Locate the cell with the specified text and output its (x, y) center coordinate. 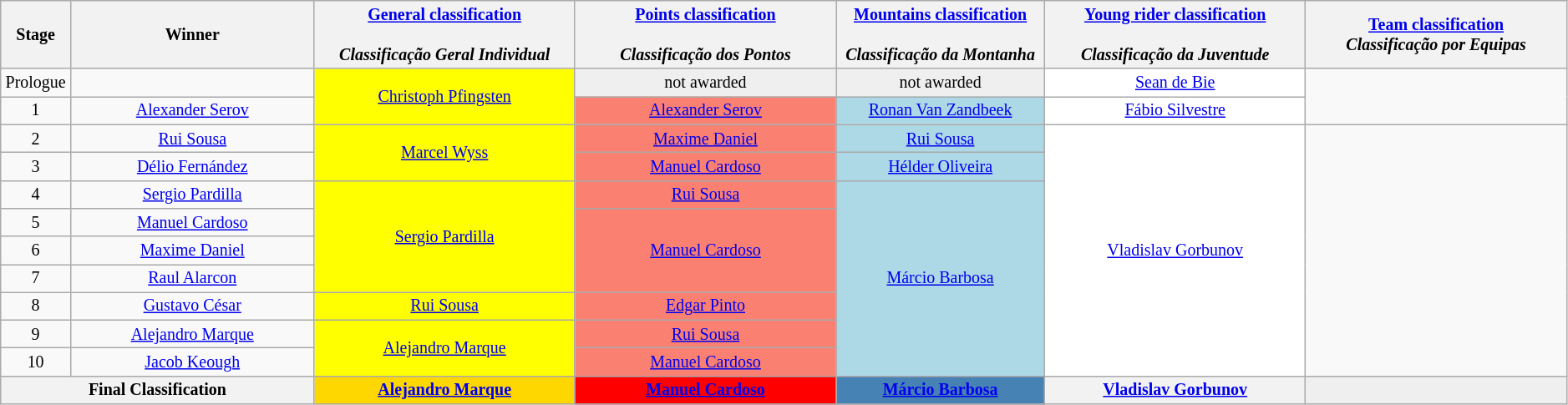
Fábio Silvestre (1175, 110)
Christoph Pfingsten (444, 97)
10 (36, 362)
Winner (192, 35)
Sean de Bie (1175, 84)
8 (36, 306)
3 (36, 167)
Hélder Oliveira (941, 167)
4 (36, 194)
7 (36, 279)
Marcel Wyss (444, 152)
Prologue (36, 84)
Gustavo César (192, 306)
Points classificationClassificação dos Pontos (705, 35)
Young rider classificationClassificação da Juventude (1175, 35)
Délio Fernández (192, 167)
9 (36, 334)
Raul Alarcon (192, 279)
Mountains classificationClassificação da Montanha (941, 35)
Final Classification (157, 391)
6 (36, 251)
1 (36, 110)
Team classificationClassificação por Equipas (1436, 35)
5 (36, 222)
Edgar Pinto (705, 306)
Ronan Van Zandbeek (941, 110)
General classificationClassificação Geral Individual (444, 35)
Stage (36, 35)
2 (36, 139)
Jacob Keough (192, 362)
